Detect which cell encompasses the target text, then output its (X, Y) center coordinate. 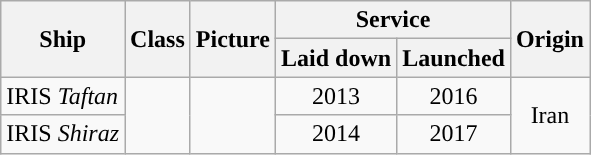
IRIS Shiraz (63, 134)
Service (394, 20)
2017 (454, 134)
2014 (336, 134)
Class (158, 39)
Ship (63, 39)
Laid down (336, 58)
Launched (454, 58)
2013 (336, 96)
Origin (550, 39)
IRIS Taftan (63, 96)
Iran (550, 115)
2016 (454, 96)
Picture (232, 39)
